Locate the cell with the specified text and output its [X, Y] center coordinate. 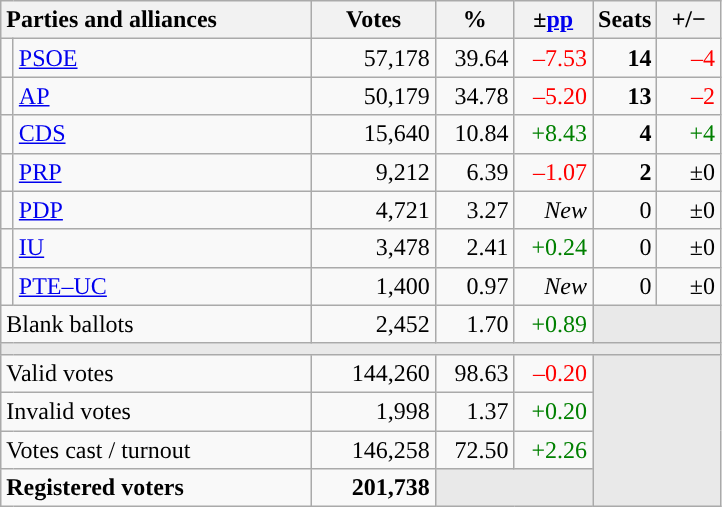
6.39 [474, 172]
±pp [554, 20]
10.84 [474, 134]
PTE–UC [162, 286]
Parties and alliances [156, 20]
+/− [689, 20]
146,258 [374, 449]
PSOE [162, 58]
1,400 [374, 286]
98.63 [474, 373]
+0.89 [554, 324]
4,721 [374, 210]
AP [162, 96]
Valid votes [156, 373]
–0.20 [554, 373]
57,178 [374, 58]
2 [624, 172]
+4 [689, 134]
+2.26 [554, 449]
PDP [162, 210]
13 [624, 96]
39.64 [474, 58]
144,260 [374, 373]
72.50 [474, 449]
4 [624, 134]
% [474, 20]
1.70 [474, 324]
14 [624, 58]
3,478 [374, 248]
Registered voters [156, 488]
50,179 [374, 96]
–7.53 [554, 58]
Seats [624, 20]
+0.24 [554, 248]
+0.20 [554, 411]
Votes cast / turnout [156, 449]
0.97 [474, 286]
201,738 [374, 488]
Invalid votes [156, 411]
+8.43 [554, 134]
34.78 [474, 96]
PRP [162, 172]
2,452 [374, 324]
1,998 [374, 411]
–1.07 [554, 172]
Votes [374, 20]
1.37 [474, 411]
2.41 [474, 248]
3.27 [474, 210]
IU [162, 248]
CDS [162, 134]
–2 [689, 96]
–4 [689, 58]
–5.20 [554, 96]
9,212 [374, 172]
15,640 [374, 134]
Blank ballots [156, 324]
